Pinpoint the cell where the given text exists, returning its [x, y] midpoint coordinate. 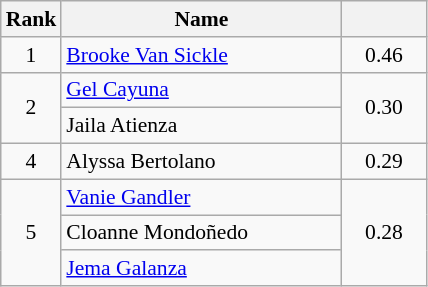
Jema Galanza [201, 269]
Jaila Atienza [201, 126]
Vanie Gandler [201, 197]
1 [32, 55]
Brooke Van Sickle [201, 55]
Alyssa Bertolano [201, 162]
0.30 [384, 108]
2 [32, 108]
Cloanne Mondoñedo [201, 233]
0.28 [384, 232]
0.29 [384, 162]
Name [201, 19]
Gel Cayuna [201, 90]
Rank [32, 19]
4 [32, 162]
5 [32, 232]
0.46 [384, 55]
